Find where the given text appears and provide that cell's center as (X, Y) coordinate. 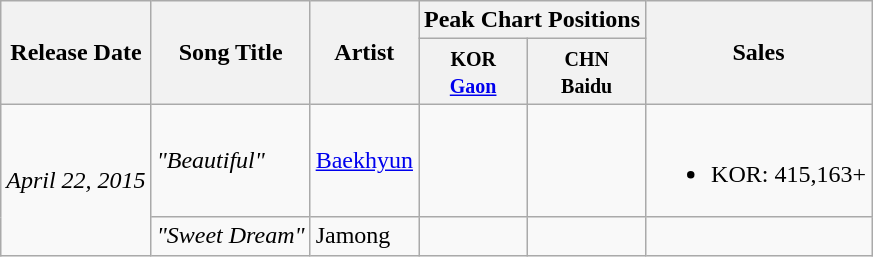
Jamong (364, 236)
April 22, 2015 (76, 180)
"Sweet Dream" (230, 236)
Artist (364, 52)
"Beautiful" (230, 160)
Peak Chart Positions (532, 20)
Sales (759, 52)
KOR: 415,163+ (759, 160)
CHNBaidu (587, 72)
Baekhyun (364, 160)
KORGaon (472, 72)
Release Date (76, 52)
Song Title (230, 52)
